Output the [X, Y] coordinate of the center of the cell containing the given text.  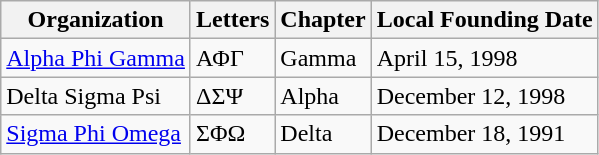
Alpha [323, 96]
Chapter [323, 20]
Organization [96, 20]
Letters [232, 20]
Gamma [323, 58]
December 12, 1998 [484, 96]
ΣΦΩ [232, 134]
Delta Sigma Psi [96, 96]
Local Founding Date [484, 20]
ΔΣΨ [232, 96]
Sigma Phi Omega [96, 134]
Alpha Phi Gamma [96, 58]
ΑΦΓ [232, 58]
December 18, 1991 [484, 134]
Delta [323, 134]
April 15, 1998 [484, 58]
